Find where the given text appears and provide that cell's center as [x, y] coordinate. 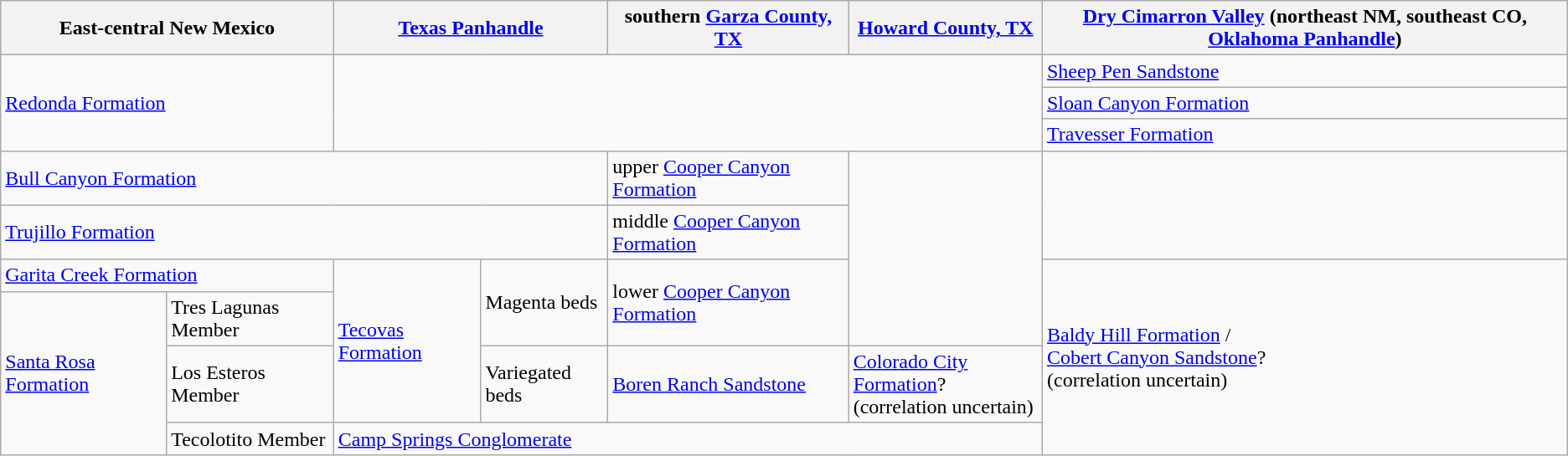
Travesser Formation [1305, 135]
Trujillo Formation [305, 233]
Baldy Hill Formation /Cobert Canyon Sandstone?(correlation uncertain) [1305, 356]
Dry Cimarron Valley (northeast NM, southeast CO, Oklahoma Panhandle) [1305, 28]
Garita Creek Formation [168, 275]
Tecovas Formation [407, 341]
Variegated beds [544, 384]
Los Esteros Member [250, 384]
Sloan Canyon Formation [1305, 103]
Tecolotito Member [250, 438]
Sheep Pen Sandstone [1305, 71]
Tres Lagunas Member [250, 318]
East-central New Mexico [168, 28]
Camp Springs Conglomerate [688, 438]
Texas Panhandle [471, 28]
Redonda Formation [168, 103]
Boren Ranch Sandstone [729, 384]
Magenta beds [544, 303]
middle Cooper Canyon Formation [729, 233]
lower Cooper Canyon Formation [729, 303]
upper Cooper Canyon Formation [729, 177]
Santa Rosa Formation [84, 373]
Bull Canyon Formation [305, 177]
Colorado City Formation?(correlation uncertain) [945, 384]
Howard County, TX [945, 28]
southern Garza County, TX [729, 28]
